Identify which cell holds the provided text, then report its [X, Y] central coordinate. 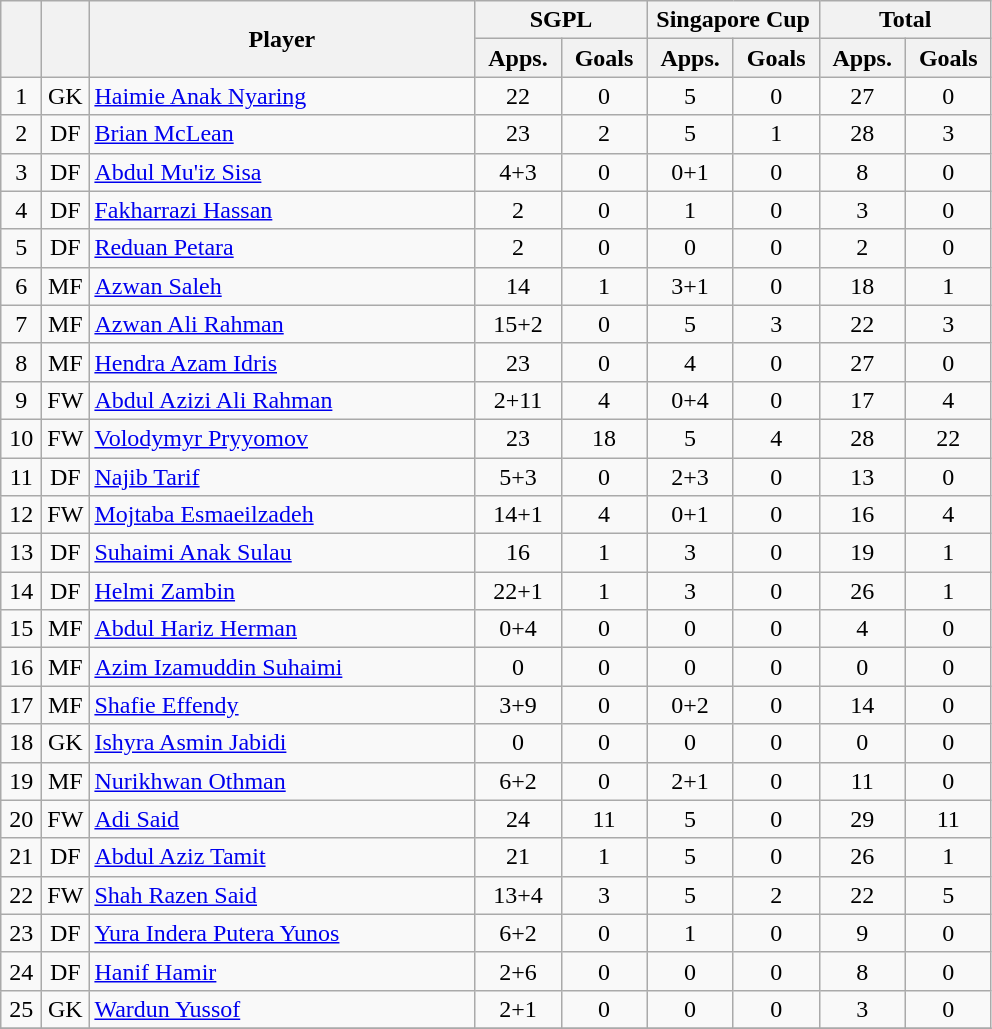
Yura Indera Putera Yunos [282, 933]
Azwan Ali Rahman [282, 324]
10 [22, 438]
Total [905, 20]
Najib Tarif [282, 477]
Ishyra Asmin Jabidi [282, 743]
Fakharrazi Hassan [282, 210]
Wardun Yussof [282, 1009]
Shah Razen Said [282, 895]
2+6 [518, 971]
7 [22, 324]
12 [22, 515]
Reduan Petara [282, 248]
Nurikhwan Othman [282, 781]
15 [22, 629]
3+1 [690, 286]
0+2 [690, 705]
29 [862, 819]
Hendra Azam Idris [282, 362]
Helmi Zambin [282, 591]
Adi Said [282, 819]
14+1 [518, 515]
Mojtaba Esmaeilzadeh [282, 515]
3+9 [518, 705]
2+11 [518, 400]
6 [22, 286]
Singapore Cup [733, 20]
Shafie Effendy [282, 705]
Abdul Aziz Tamit [282, 857]
Volodymyr Pryyomov [282, 438]
Haimie Anak Nyaring [282, 96]
Abdul Azizi Ali Rahman [282, 400]
15+2 [518, 324]
5+3 [518, 477]
2+3 [690, 477]
Hanif Hamir [282, 971]
Azim Izamuddin Suhaimi [282, 667]
Suhaimi Anak Sulau [282, 553]
Player [282, 39]
Abdul Mu'iz Sisa [282, 172]
4+3 [518, 172]
Abdul Hariz Herman [282, 629]
20 [22, 819]
22+1 [518, 591]
Azwan Saleh [282, 286]
13+4 [518, 895]
SGPL [561, 20]
Brian McLean [282, 134]
25 [22, 1009]
